Pinpoint the cell where the given text exists, returning its (X, Y) midpoint coordinate. 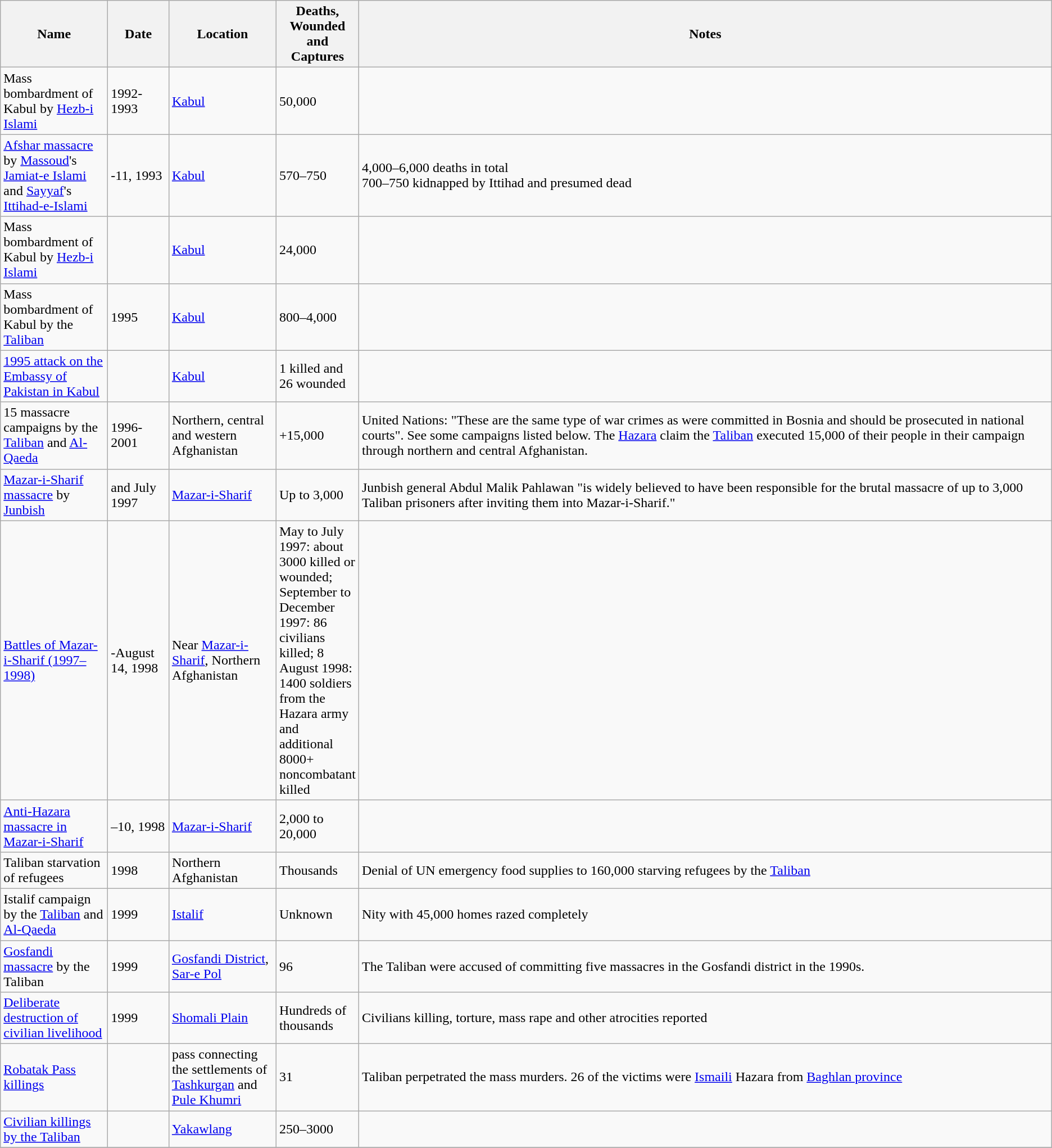
1998 (138, 870)
Northern Afghanistan (223, 870)
1995 attack on the Embassy of Pakistan in Kabul (54, 376)
Date (138, 34)
96 (317, 966)
-August 14, 1998 (138, 660)
Civilians killing, torture, mass rape and other atrocities reported (705, 1018)
Robatak Pass killings (54, 1077)
15 massacre campaigns by the Taliban and Al-Qaeda (54, 435)
Afshar massacre by Massoud's Jamiat-e Islami and Sayyaf's Ittihad-e-Islami (54, 175)
Hundreds of thousands (317, 1018)
Gosfandi massacre by the Taliban (54, 966)
Deliberate destruction of civilian livelihood (54, 1018)
570–750 (317, 175)
Near Mazar-i-Sharif, Northern Afghanistan (223, 660)
250–3000 (317, 1129)
Taliban starvation of refugees (54, 870)
Gosfandi District, Sar-e Pol (223, 966)
Location (223, 34)
Shomali Plain (223, 1018)
and July 1997 (138, 495)
-11, 1993 (138, 175)
Thousands (317, 870)
+15,000 (317, 435)
Mazar-i-Sharif massacre by Junbish (54, 495)
Civilian killings by the Taliban (54, 1129)
Yakawlang (223, 1129)
pass connecting the settlements of Tashkurgan and Pule Khumri (223, 1077)
Taliban perpetrated the mass murders. 26 of the victims were Ismaili Hazara from Baghlan province (705, 1077)
31 (317, 1077)
1996-2001 (138, 435)
1 killed and 26 wounded (317, 376)
–10, 1998 (138, 826)
24,000 (317, 250)
Unknown (317, 914)
50,000 (317, 101)
Name (54, 34)
2,000 to 20,000 (317, 826)
Notes (705, 34)
Nity with 45,000 homes razed completely (705, 914)
Northern, central and western Afghanistan (223, 435)
Istalif (223, 914)
Mass bombardment of Kabul by the Taliban (54, 317)
Anti-Hazara massacre in Mazar-i-Sharif (54, 826)
Istalif campaign by the Taliban and Al-Qaeda (54, 914)
The Taliban were accused of committing five massacres in the Gosfandi district in the 1990s. (705, 966)
4,000–6,000 deaths in total700–750 kidnapped by Ittihad and presumed dead (705, 175)
1995 (138, 317)
Denial of UN emergency food supplies to 160,000 starving refugees by the Taliban (705, 870)
Deaths, Wounded and Captures (317, 34)
1992-1993 (138, 101)
800–4,000 (317, 317)
Battles of Mazar-i-Sharif (1997–1998) (54, 660)
Up to 3,000 (317, 495)
